Locate the cell with the specified text and output its (X, Y) center coordinate. 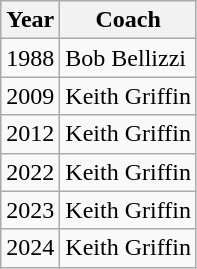
Bob Bellizzi (128, 58)
2023 (30, 210)
2022 (30, 172)
2024 (30, 248)
1988 (30, 58)
Coach (128, 20)
Year (30, 20)
2012 (30, 134)
2009 (30, 96)
